Search for the cell housing the specified text and yield its (x, y) center coordinate. 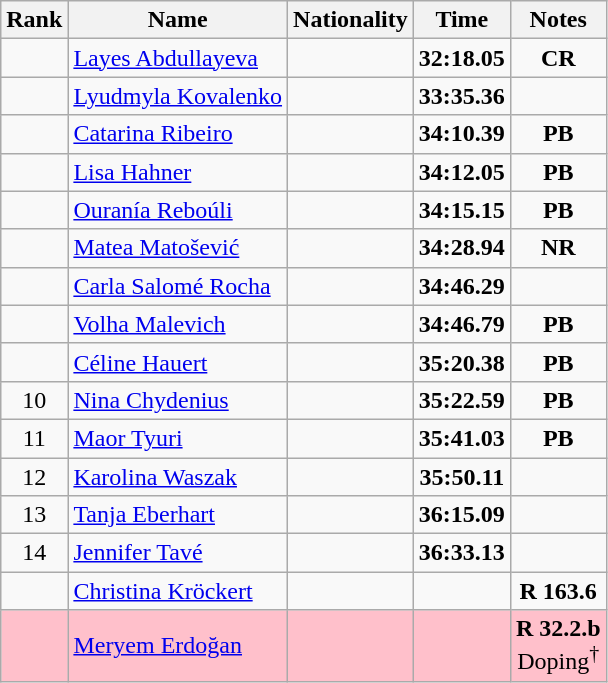
Rank (34, 20)
Tanja Eberhart (178, 515)
34:46.79 (462, 324)
36:33.13 (462, 553)
Layes Abdullayeva (178, 58)
35:41.03 (462, 438)
Nina Chydenius (178, 400)
Carla Salomé Rocha (178, 286)
14 (34, 553)
13 (34, 515)
Meryem Erdoğan (178, 646)
10 (34, 400)
11 (34, 438)
12 (34, 477)
R 32.2.bDoping† (558, 646)
32:18.05 (462, 58)
CR (558, 58)
33:35.36 (462, 96)
Lyudmyla Kovalenko (178, 96)
Ouranía Reboúli (178, 210)
34:10.39 (462, 134)
Nationality (351, 20)
35:22.59 (462, 400)
34:15.15 (462, 210)
Karolina Waszak (178, 477)
Christina Kröckert (178, 591)
NR (558, 248)
Jennifer Tavé (178, 553)
Maor Tyuri (178, 438)
Matea Matošević (178, 248)
36:15.09 (462, 515)
34:12.05 (462, 172)
Name (178, 20)
Catarina Ribeiro (178, 134)
35:20.38 (462, 362)
Céline Hauert (178, 362)
Notes (558, 20)
34:28.94 (462, 248)
Time (462, 20)
34:46.29 (462, 286)
35:50.11 (462, 477)
R 163.6 (558, 591)
Volha Malevich (178, 324)
Lisa Hahner (178, 172)
